Output the (X, Y) coordinate of the center of the cell containing the given text.  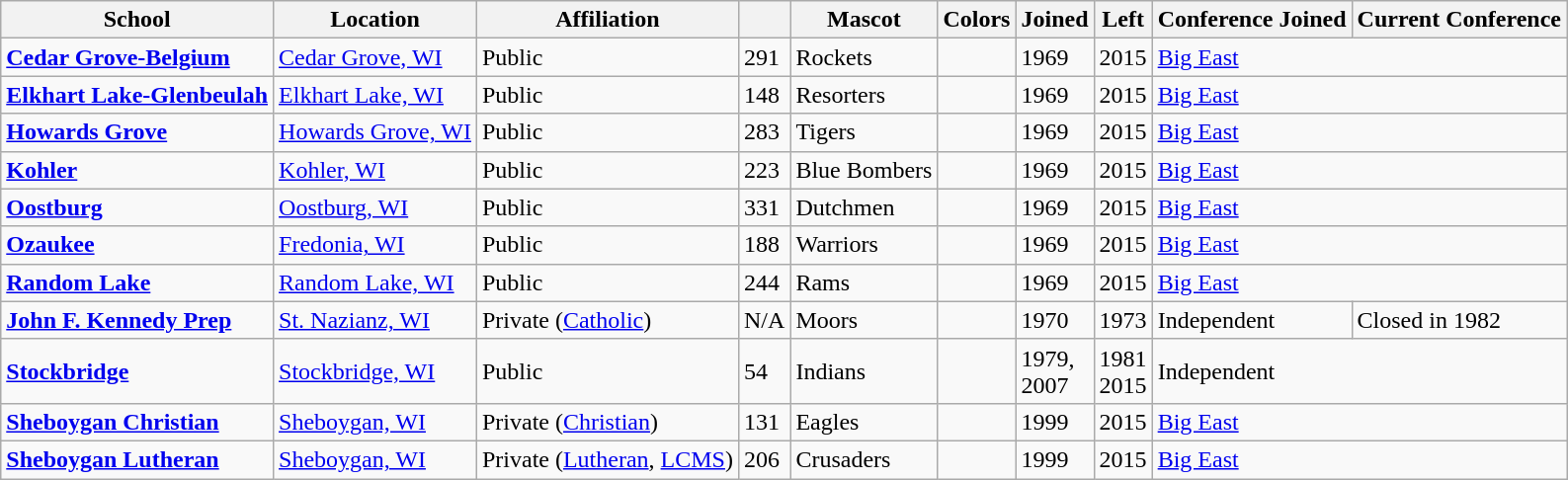
Random Lake (137, 282)
Conference Joined (1252, 20)
Tigers (864, 132)
Dutchmen (864, 207)
Rams (864, 282)
Warriors (864, 245)
Resorters (864, 95)
Cedar Grove-Belgium (137, 57)
Stockbridge, WI (375, 371)
Stockbridge (137, 371)
54 (764, 371)
283 (764, 132)
206 (764, 459)
Oostburg (137, 207)
Private (Catholic) (607, 320)
Rockets (864, 57)
School (137, 20)
Mascot (864, 20)
188 (764, 245)
Colors (976, 20)
John F. Kennedy Prep (137, 320)
Joined (1055, 20)
St. Nazianz, WI (375, 320)
Howards Grove, WI (375, 132)
331 (764, 207)
19812015 (1122, 371)
Random Lake, WI (375, 282)
Cedar Grove, WI (375, 57)
Closed in 1982 (1458, 320)
Sheboygan Christian (137, 422)
Ozaukee (137, 245)
244 (764, 282)
Elkhart Lake, WI (375, 95)
Left (1122, 20)
Howards Grove (137, 132)
Affiliation (607, 20)
Oostburg, WI (375, 207)
1970 (1055, 320)
Private (Christian) (607, 422)
291 (764, 57)
Private (Lutheran, LCMS) (607, 459)
Sheboygan Lutheran (137, 459)
Elkhart Lake-Glenbeulah (137, 95)
Kohler (137, 170)
Moors (864, 320)
131 (764, 422)
1973 (1122, 320)
Crusaders (864, 459)
Current Conference (1458, 20)
Kohler, WI (375, 170)
1979,2007 (1055, 371)
148 (764, 95)
Blue Bombers (864, 170)
N/A (764, 320)
Indians (864, 371)
Eagles (864, 422)
Location (375, 20)
223 (764, 170)
Fredonia, WI (375, 245)
